Provide the [x, y] coordinate of the cell's center where the given text is located.  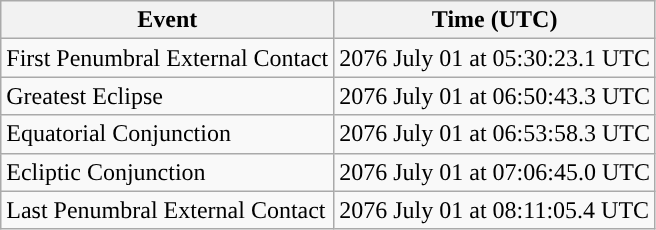
First Penumbral External Contact [168, 58]
Time (UTC) [495, 20]
Last Penumbral External Contact [168, 210]
2076 July 01 at 08:11:05.4 UTC [495, 210]
2076 July 01 at 06:50:43.3 UTC [495, 96]
2076 July 01 at 05:30:23.1 UTC [495, 58]
Ecliptic Conjunction [168, 172]
2076 July 01 at 06:53:58.3 UTC [495, 134]
2076 July 01 at 07:06:45.0 UTC [495, 172]
Equatorial Conjunction [168, 134]
Event [168, 20]
Greatest Eclipse [168, 96]
